Return [X, Y] of the center of cell containing provided text 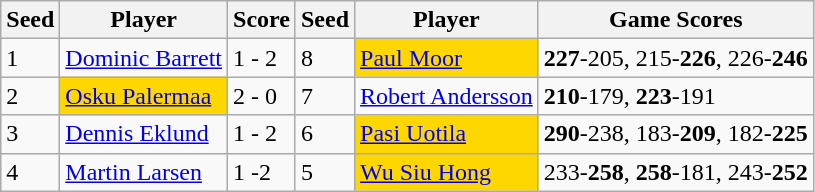
Pasi Uotila [447, 134]
1 [30, 58]
8 [324, 58]
4 [30, 172]
Dominic Barrett [144, 58]
2 [30, 96]
Robert Andersson [447, 96]
227-205, 215-226, 226-246 [676, 58]
2 - 0 [262, 96]
1 -2 [262, 172]
6 [324, 134]
5 [324, 172]
Wu Siu Hong [447, 172]
Martin Larsen [144, 172]
3 [30, 134]
233-258, 258-181, 243-252 [676, 172]
210-179, 223-191 [676, 96]
Paul Moor [447, 58]
7 [324, 96]
Game Scores [676, 20]
Score [262, 20]
Dennis Eklund [144, 134]
290-238, 183-209, 182-225 [676, 134]
Osku Palermaa [144, 96]
